Determine the [x, y] coordinate at the center of the cell enclosing the given text.  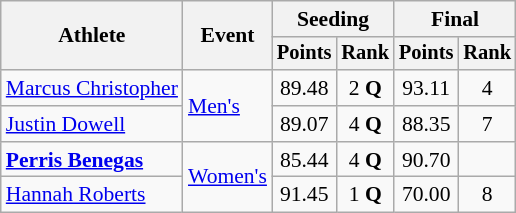
2 Q [365, 88]
Perris Benegas [92, 160]
1 Q [365, 195]
90.70 [426, 160]
4 [487, 88]
88.35 [426, 124]
70.00 [426, 195]
7 [487, 124]
Final [455, 19]
Athlete [92, 36]
91.45 [304, 195]
Men's [228, 106]
Event [228, 36]
93.11 [426, 88]
Seeding [333, 19]
89.07 [304, 124]
Justin Dowell [92, 124]
Marcus Christopher [92, 88]
85.44 [304, 160]
Women's [228, 178]
Hannah Roberts [92, 195]
8 [487, 195]
89.48 [304, 88]
